Search for the cell housing the specified text and yield its [X, Y] center coordinate. 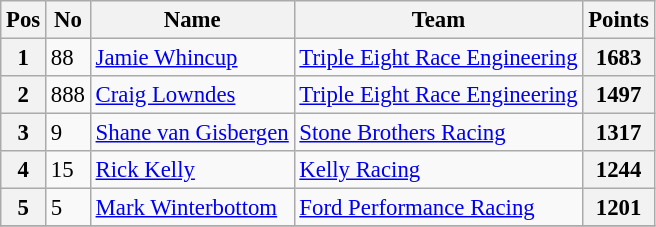
1317 [618, 133]
3 [24, 133]
Jamie Whincup [192, 58]
Points [618, 20]
No [68, 20]
1201 [618, 208]
888 [68, 95]
Mark Winterbottom [192, 208]
Name [192, 20]
1683 [618, 58]
Pos [24, 20]
Team [438, 20]
4 [24, 170]
9 [68, 133]
88 [68, 58]
1497 [618, 95]
Rick Kelly [192, 170]
Craig Lowndes [192, 95]
Ford Performance Racing [438, 208]
2 [24, 95]
Kelly Racing [438, 170]
Shane van Gisbergen [192, 133]
Stone Brothers Racing [438, 133]
1 [24, 58]
15 [68, 170]
1244 [618, 170]
